Find where the given text appears and provide that cell's center as (X, Y) coordinate. 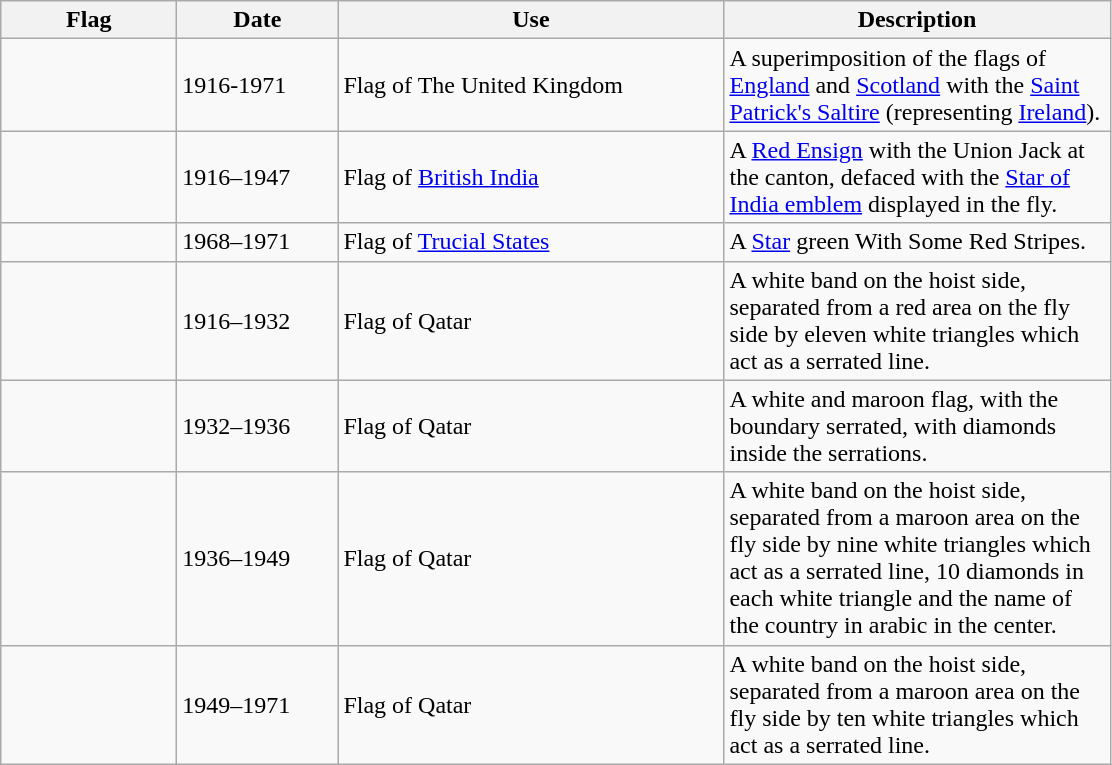
Use (531, 20)
1932–1936 (258, 426)
Flag of The United Kingdom (531, 85)
A white band on the hoist side, separated from a maroon area on the fly side by ten white triangles which act as a serrated line. (917, 704)
1968–1971 (258, 242)
Date (258, 20)
1916-1971 (258, 85)
Description (917, 20)
Flag of Trucial States (531, 242)
1916–1947 (258, 177)
A superimposition of the flags of England and Scotland with the Saint Patrick's Saltire (representing Ireland). (917, 85)
1949–1971 (258, 704)
1916–1932 (258, 320)
A white and maroon flag, with the boundary serrated, with diamonds inside the serrations. (917, 426)
A Star green With Some Red Stripes. (917, 242)
1936–1949 (258, 558)
Flag of British India (531, 177)
Flag (89, 20)
A white band on the hoist side, separated from a red area on the fly side by eleven white triangles which act as a serrated line. (917, 320)
A Red Ensign with the Union Jack at the canton, defaced with the Star of India emblem displayed in the fly. (917, 177)
